Provide the [x, y] coordinate of the cell's center where the given text is located.  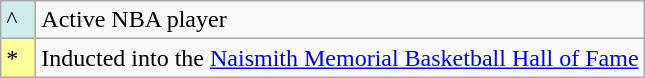
^ [18, 20]
Active NBA player [340, 20]
* [18, 58]
Inducted into the Naismith Memorial Basketball Hall of Fame [340, 58]
